Scan for the cell matching the given text and deliver its [x, y] coordinate at center. 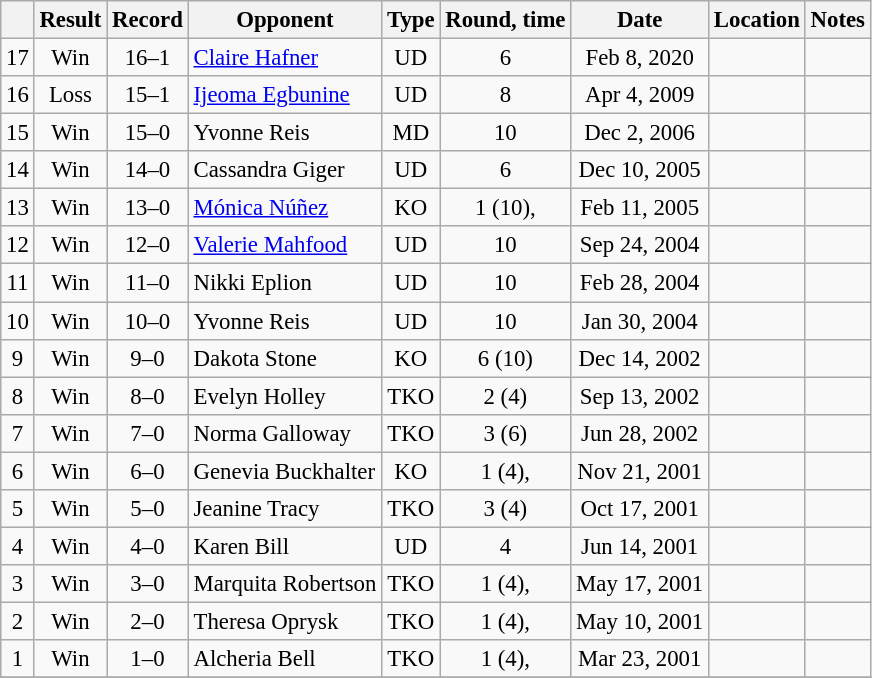
Nikki Eplion [284, 283]
Notes [838, 20]
Dec 2, 2006 [640, 133]
15 [18, 133]
Jun 14, 2001 [640, 546]
Dec 10, 2005 [640, 170]
3–0 [148, 584]
3 (6) [506, 433]
7–0 [148, 433]
11–0 [148, 283]
Result [70, 20]
12–0 [148, 245]
Claire Hafner [284, 58]
Opponent [284, 20]
Feb 11, 2005 [640, 208]
9 [18, 358]
13 [18, 208]
Record [148, 20]
Round, time [506, 20]
Ijeoma Egbunine [284, 95]
Feb 8, 2020 [640, 58]
Alcheria Bell [284, 659]
Jun 28, 2002 [640, 433]
Feb 28, 2004 [640, 283]
6 (10) [506, 358]
10–0 [148, 321]
2 (4) [506, 396]
MD [411, 133]
Genevia Buckhalter [284, 471]
17 [18, 58]
Jan 30, 2004 [640, 321]
Nov 21, 2001 [640, 471]
1 [18, 659]
7 [18, 433]
5–0 [148, 509]
Dec 14, 2002 [640, 358]
Cassandra Giger [284, 170]
Karen Bill [284, 546]
Valerie Mahfood [284, 245]
1–0 [148, 659]
2 [18, 621]
12 [18, 245]
5 [18, 509]
Mar 23, 2001 [640, 659]
3 (4) [506, 509]
9–0 [148, 358]
15–0 [148, 133]
Dakota Stone [284, 358]
Jeanine Tracy [284, 509]
Norma Galloway [284, 433]
2–0 [148, 621]
Location [758, 20]
16 [18, 95]
14 [18, 170]
Sep 13, 2002 [640, 396]
8–0 [148, 396]
May 17, 2001 [640, 584]
Theresa Oprysk [284, 621]
Apr 4, 2009 [640, 95]
May 10, 2001 [640, 621]
Evelyn Holley [284, 396]
Mónica Núñez [284, 208]
Date [640, 20]
16–1 [148, 58]
15–1 [148, 95]
14–0 [148, 170]
1 (10), [506, 208]
11 [18, 283]
Loss [70, 95]
Sep 24, 2004 [640, 245]
Type [411, 20]
4–0 [148, 546]
6–0 [148, 471]
Marquita Robertson [284, 584]
Oct 17, 2001 [640, 509]
3 [18, 584]
13–0 [148, 208]
